Search for the cell housing the specified text and yield its [x, y] center coordinate. 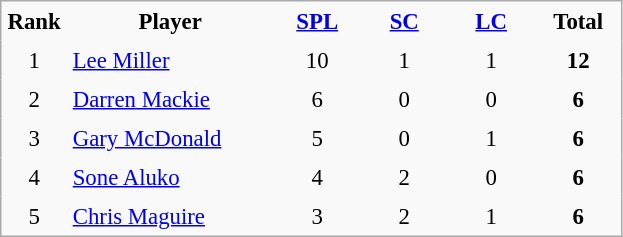
LC [492, 21]
Lee Miller [170, 60]
Gary McDonald [170, 138]
Rank [34, 21]
SPL [318, 21]
SC [404, 21]
12 [579, 60]
Chris Maguire [170, 217]
Total [579, 21]
10 [318, 60]
Darren Mackie [170, 100]
Player [170, 21]
Sone Aluko [170, 178]
